Scan for the cell matching the given text and deliver its (X, Y) coordinate at center. 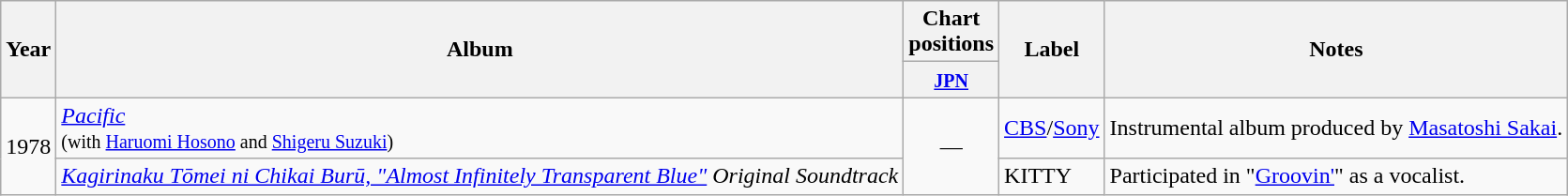
Kagirinaku Tōmei ni Chikai Burū, "Almost Infinitely Transparent Blue" Original Soundtrack (480, 176)
— (951, 146)
JPN (951, 80)
Notes (1336, 49)
KITTY (1052, 176)
Album (480, 49)
Chartpositions (951, 32)
Pacific(with Haruomi Hosono and Shigeru Suzuki) (480, 128)
1978 (28, 146)
Year (28, 49)
Instrumental album produced by Masatoshi Sakai. (1336, 128)
Participated in "Groovin'" as a vocalist. (1336, 176)
CBS/Sony (1052, 128)
Label (1052, 49)
